Locate the cell with the specified text and output its [X, Y] center coordinate. 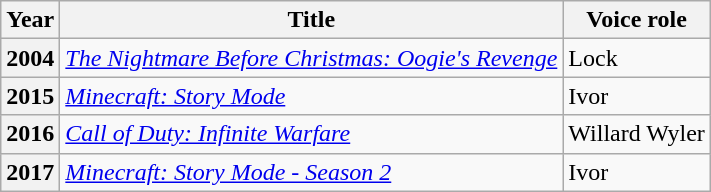
Minecraft: Story Mode - Season 2 [312, 172]
Voice role [636, 20]
Lock [636, 58]
Title [312, 20]
2015 [30, 96]
Minecraft: Story Mode [312, 96]
Willard Wyler [636, 134]
Year [30, 20]
2017 [30, 172]
The Nightmare Before Christmas: Oogie's Revenge [312, 58]
Call of Duty: Infinite Warfare [312, 134]
2004 [30, 58]
2016 [30, 134]
